Pinpoint the cell where the given text exists, returning its [x, y] midpoint coordinate. 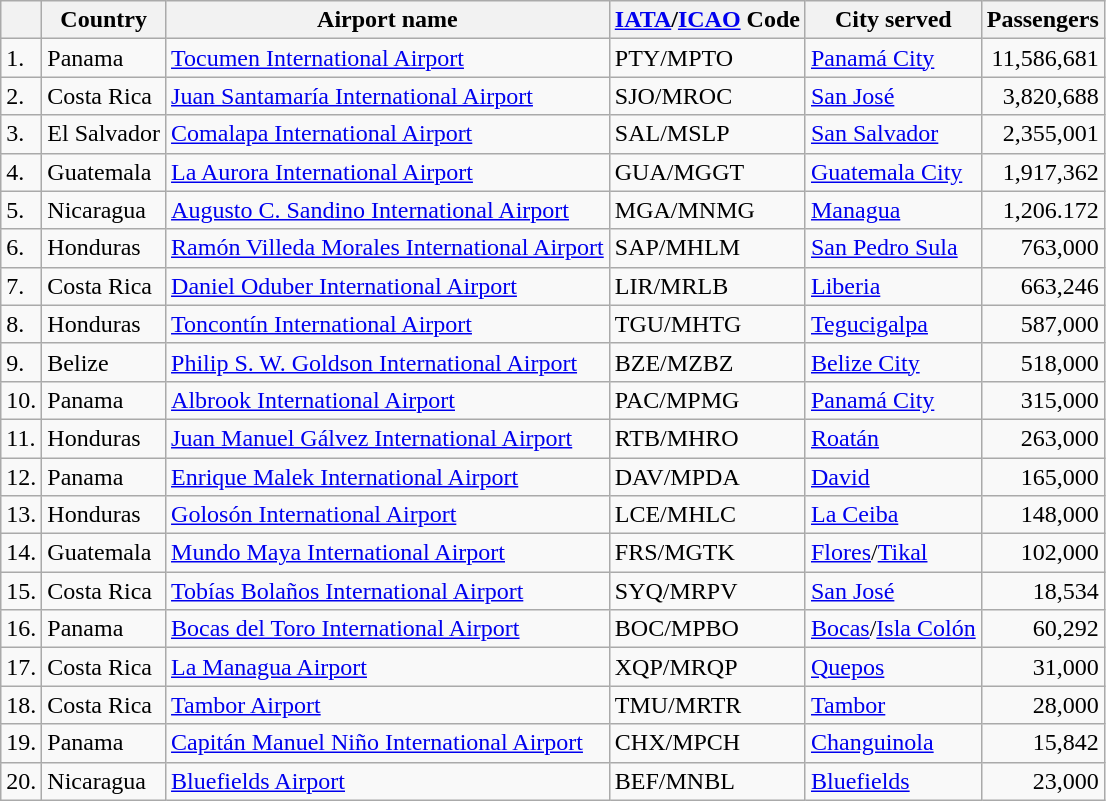
Airport name [388, 20]
BZE/MZBZ [707, 362]
102,000 [1042, 553]
5. [22, 210]
PTY/MPTO [707, 58]
SAP/MHLM [707, 248]
La Managua Airport [388, 667]
11. [22, 438]
Capitán Manuel Niño International Airport [388, 743]
6. [22, 248]
Guatemala City [893, 172]
SYQ/MRPV [707, 591]
1,917,362 [1042, 172]
15. [22, 591]
165,000 [1042, 477]
Belize [104, 362]
SJO/MROC [707, 96]
Juan Manuel Gálvez International Airport [388, 438]
Ramón Villeda Morales International Airport [388, 248]
7. [22, 286]
MGA/MNMG [707, 210]
GUA/MGGT [707, 172]
San Pedro Sula [893, 248]
663,246 [1042, 286]
Philip S. W. Goldson International Airport [388, 362]
RTB/MHRO [707, 438]
Comalapa International Airport [388, 134]
28,000 [1042, 705]
Tambor Airport [388, 705]
City served [893, 20]
Country [104, 20]
La Ceiba [893, 515]
Changuinola [893, 743]
Mundo Maya International Airport [388, 553]
TMU/MRTR [707, 705]
Tegucigalpa [893, 324]
11,586,681 [1042, 58]
Augusto C. Sandino International Airport [388, 210]
BOC/MPBO [707, 629]
LIR/MRLB [707, 286]
Passengers [1042, 20]
Enrique Malek International Airport [388, 477]
587,000 [1042, 324]
60,292 [1042, 629]
Bocas/Isla Colón [893, 629]
SAL/MSLP [707, 134]
Golosón International Airport [388, 515]
18. [22, 705]
31,000 [1042, 667]
Bluefields Airport [388, 781]
315,000 [1042, 400]
18,534 [1042, 591]
Tocumen International Airport [388, 58]
8. [22, 324]
763,000 [1042, 248]
San Salvador [893, 134]
13. [22, 515]
Tobías Bolaños International Airport [388, 591]
Bocas del Toro International Airport [388, 629]
148,000 [1042, 515]
1. [22, 58]
FRS/MGTK [707, 553]
Belize City [893, 362]
PAC/MPMG [707, 400]
Albrook International Airport [388, 400]
El Salvador [104, 134]
Liberia [893, 286]
2,355,001 [1042, 134]
3. [22, 134]
LCE/MHLC [707, 515]
15,842 [1042, 743]
19. [22, 743]
10. [22, 400]
17. [22, 667]
Bluefields [893, 781]
David [893, 477]
Juan Santamaría International Airport [388, 96]
20. [22, 781]
DAV/MPDA [707, 477]
Managua [893, 210]
263,000 [1042, 438]
2. [22, 96]
TGU/MHTG [707, 324]
Daniel Oduber International Airport [388, 286]
La Aurora International Airport [388, 172]
Tambor [893, 705]
XQP/MRQP [707, 667]
Toncontín International Airport [388, 324]
IATA/ICAO Code [707, 20]
16. [22, 629]
14. [22, 553]
12. [22, 477]
1,206.172 [1042, 210]
Quepos [893, 667]
Flores/Tikal [893, 553]
518,000 [1042, 362]
BEF/MNBL [707, 781]
9. [22, 362]
3,820,688 [1042, 96]
Roatán [893, 438]
23,000 [1042, 781]
4. [22, 172]
CHX/MPCH [707, 743]
